Output the [x, y] coordinate of the center of the cell containing the given text.  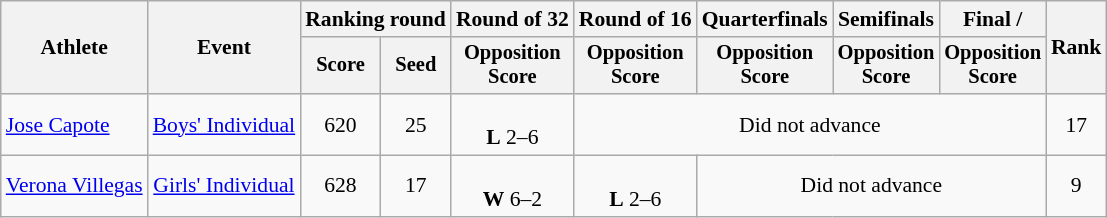
628 [340, 186]
Round of 32 [512, 19]
Girls' Individual [224, 186]
Score [340, 66]
Final / [992, 19]
Jose Capote [74, 124]
Athlete [74, 48]
Verona Villegas [74, 186]
Semifinals [886, 19]
Boys' Individual [224, 124]
Event [224, 48]
Round of 16 [636, 19]
620 [340, 124]
Seed [416, 66]
9 [1076, 186]
Ranking round [376, 19]
Quarterfinals [765, 19]
W 6–2 [512, 186]
25 [416, 124]
Rank [1076, 48]
